Return the (X, Y) coordinate for the center point of the cell that contains the specified text.  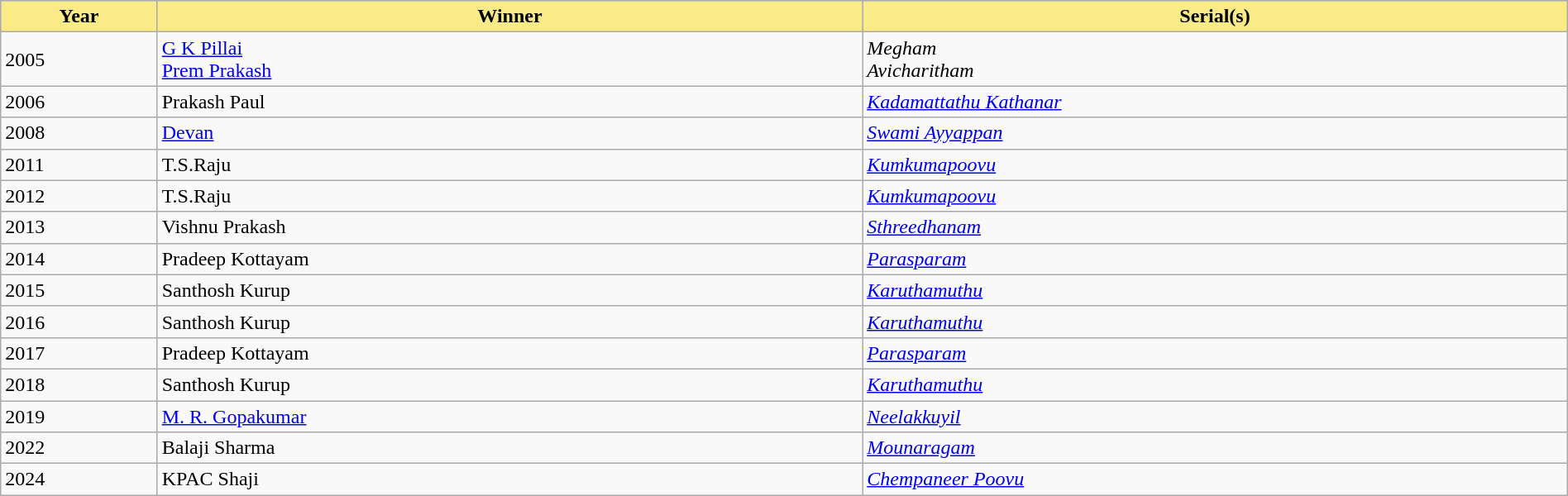
2005 (79, 60)
Chempaneer Poovu (1216, 479)
2013 (79, 227)
Neelakkuyil (1216, 416)
G K Pillai Prem Prakash (509, 60)
Mounaragam (1216, 448)
Winner (509, 17)
Prakash Paul (509, 102)
KPAC Shaji (509, 479)
Kadamattathu Kathanar (1216, 102)
Sthreedhanam (1216, 227)
Devan (509, 133)
2022 (79, 448)
2024 (79, 479)
2014 (79, 259)
2019 (79, 416)
Balaji Sharma (509, 448)
2015 (79, 290)
2016 (79, 322)
Megham Avicharitham (1216, 60)
2018 (79, 384)
M. R. Gopakumar (509, 416)
Vishnu Prakash (509, 227)
Year (79, 17)
Serial(s) (1216, 17)
2012 (79, 196)
2017 (79, 353)
2006 (79, 102)
2011 (79, 165)
2008 (79, 133)
Swami Ayyappan (1216, 133)
